Find where the given text appears and provide that cell's center as [x, y] coordinate. 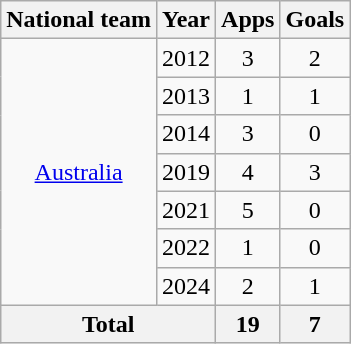
2014 [186, 134]
National team [79, 20]
2022 [186, 248]
Apps [248, 20]
2013 [186, 96]
2024 [186, 286]
7 [315, 324]
2012 [186, 58]
Goals [315, 20]
2021 [186, 210]
Total [108, 324]
5 [248, 210]
Australia [79, 172]
2019 [186, 172]
Year [186, 20]
4 [248, 172]
19 [248, 324]
